Search for the cell housing the specified text and yield its (X, Y) center coordinate. 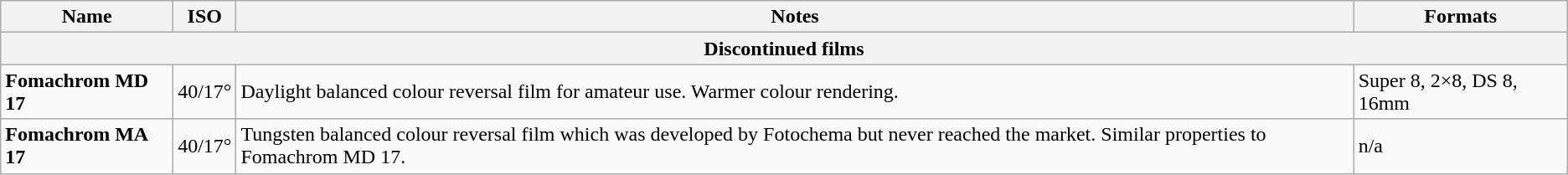
n/a (1461, 146)
Notes (795, 17)
Name (87, 17)
Fomachrom MA 17 (87, 146)
Discontinued films (784, 49)
Tungsten balanced colour reversal film which was developed by Fotochema but never reached the market. Similar properties to Fomachrom MD 17. (795, 146)
Fomachrom MD 17 (87, 92)
Formats (1461, 17)
ISO (204, 17)
Daylight balanced colour reversal film for amateur use. Warmer colour rendering. (795, 92)
Super 8, 2×8, DS 8, 16mm (1461, 92)
